Capture the cell that displays the provided text and extract its [X, Y] central coordinate. 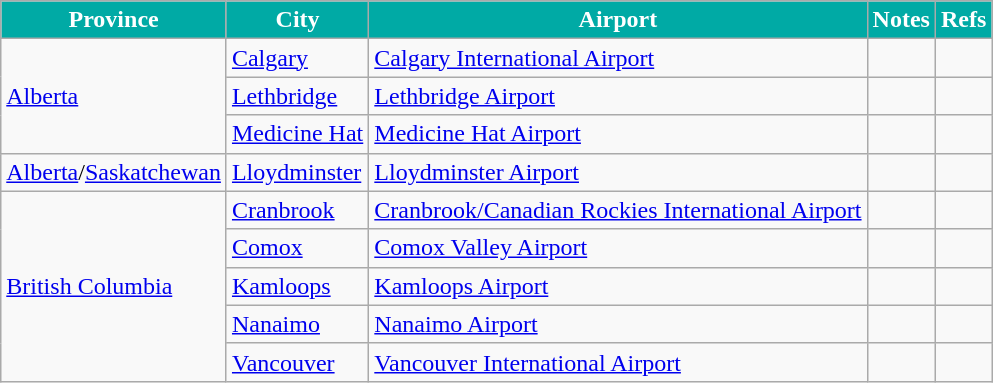
Medicine Hat [297, 134]
Kamloops Airport [618, 286]
Refs [963, 20]
Vancouver [297, 362]
Lethbridge [297, 96]
Vancouver International Airport [618, 362]
Lloydminster Airport [618, 172]
Calgary [297, 58]
Airport [618, 20]
Lethbridge Airport [618, 96]
Notes [901, 20]
Alberta/Saskatchewan [114, 172]
Comox [297, 248]
City [297, 20]
Nanaimo Airport [618, 324]
Medicine Hat Airport [618, 134]
Comox Valley Airport [618, 248]
Calgary International Airport [618, 58]
Cranbrook/Canadian Rockies International Airport [618, 210]
Lloydminster [297, 172]
Province [114, 20]
Alberta [114, 96]
British Columbia [114, 286]
Cranbrook [297, 210]
Nanaimo [297, 324]
Kamloops [297, 286]
